Scan for the cell matching the given text and deliver its [X, Y] coordinate at center. 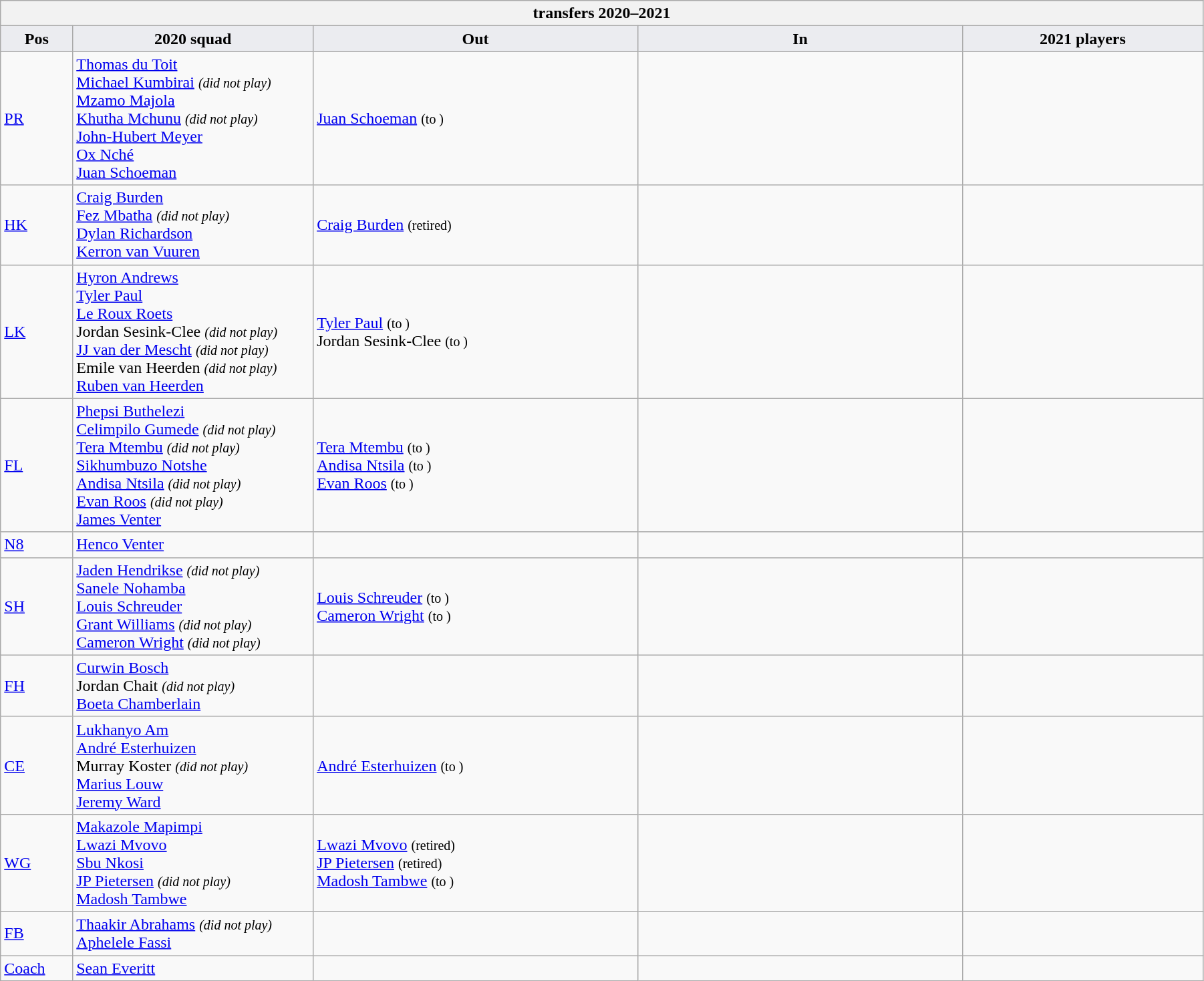
LK [37, 331]
Jaden Hendrikse (did not play) Sanele Nohamba Louis Schreuder Grant Williams (did not play) Cameron Wright (did not play) [193, 606]
Craig Burden Fez Mbatha (did not play) Dylan Richardson Kerron van Vuuren [193, 225]
Lwazi Mvovo (retired) JP Pietersen (retired) Madosh Tambwe (to ) [476, 863]
Juan Schoeman (to ) [476, 118]
N8 [37, 545]
Tyler Paul (to ) Jordan Sesink-Clee (to ) [476, 331]
Craig Burden (retired) [476, 225]
CE [37, 765]
Louis Schreuder (to ) Cameron Wright (to ) [476, 606]
FH [37, 686]
FL [37, 465]
WG [37, 863]
Henco Venter [193, 545]
SH [37, 606]
Thomas du Toit Michael Kumbirai (did not play) Mzamo Majola Khutha Mchunu (did not play) John-Hubert Meyer Ox Nché Juan Schoeman [193, 118]
André Esterhuizen (to ) [476, 765]
Curwin Bosch Jordan Chait (did not play) Boeta Chamberlain [193, 686]
Tera Mtembu (to ) Andisa Ntsila (to ) Evan Roos (to ) [476, 465]
PR [37, 118]
transfers 2020–2021 [602, 13]
Out [476, 39]
2020 squad [193, 39]
FB [37, 933]
Sean Everitt [193, 968]
2021 players [1082, 39]
Lukhanyo Am André Esterhuizen Murray Koster (did not play) Marius Louw Jeremy Ward [193, 765]
Coach [37, 968]
Thaakir Abrahams (did not play) Aphelele Fassi [193, 933]
Pos [37, 39]
Makazole Mapimpi Lwazi Mvovo Sbu Nkosi JP Pietersen (did not play) Madosh Tambwe [193, 863]
HK [37, 225]
In [800, 39]
